Pinpoint the cell where the given text exists, returning its (X, Y) midpoint coordinate. 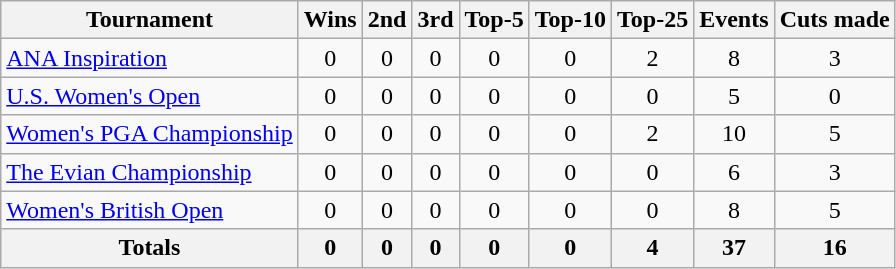
Top-25 (652, 20)
ANA Inspiration (150, 58)
Wins (330, 20)
6 (734, 172)
4 (652, 248)
Cuts made (834, 20)
37 (734, 248)
Events (734, 20)
Women's PGA Championship (150, 134)
U.S. Women's Open (150, 96)
2nd (387, 20)
Tournament (150, 20)
Women's British Open (150, 210)
10 (734, 134)
Totals (150, 248)
Top-5 (494, 20)
Top-10 (570, 20)
16 (834, 248)
3rd (436, 20)
The Evian Championship (150, 172)
